Determine the [X, Y] coordinate at the center of the cell enclosing the given text.  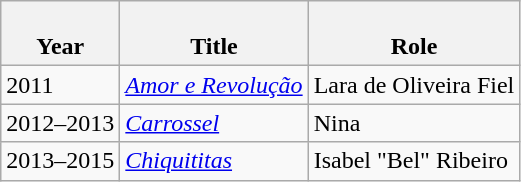
Title [214, 34]
Lara de Oliveira Fiel [414, 85]
Nina [414, 123]
2012–2013 [60, 123]
Chiquititas [214, 161]
2011 [60, 85]
Role [414, 34]
Isabel "Bel" Ribeiro [414, 161]
Year [60, 34]
Carrossel [214, 123]
2013–2015 [60, 161]
Amor e Revolução [214, 85]
